Find where the given text appears and provide that cell's center as (x, y) coordinate. 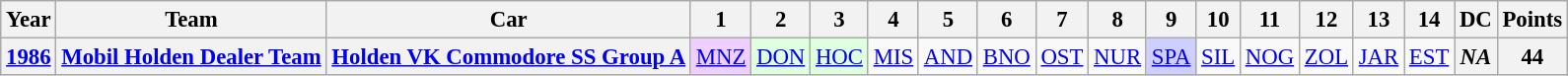
NOG (1270, 57)
12 (1325, 20)
Points (1532, 20)
MNZ (720, 57)
10 (1219, 20)
3 (840, 20)
SPA (1171, 57)
8 (1118, 20)
EST (1430, 57)
1 (720, 20)
AND (948, 57)
2 (781, 20)
6 (1006, 20)
ZOL (1325, 57)
MIS (893, 57)
Year (29, 20)
HOC (840, 57)
11 (1270, 20)
Team (191, 20)
7 (1062, 20)
OST (1062, 57)
JAR (1379, 57)
9 (1171, 20)
SIL (1219, 57)
5 (948, 20)
14 (1430, 20)
BNO (1006, 57)
Car (509, 20)
DC (1476, 20)
NA (1476, 57)
1986 (29, 57)
Mobil Holden Dealer Team (191, 57)
NUR (1118, 57)
Holden VK Commodore SS Group A (509, 57)
DON (781, 57)
4 (893, 20)
44 (1532, 57)
13 (1379, 20)
